Search for the cell housing the specified text and yield its [X, Y] center coordinate. 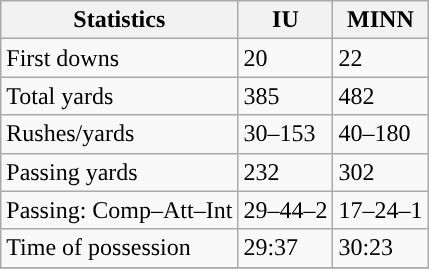
Passing yards [120, 172]
29:37 [286, 248]
29–44–2 [286, 210]
17–24–1 [380, 210]
385 [286, 96]
482 [380, 96]
Time of possession [120, 248]
Rushes/yards [120, 134]
IU [286, 20]
30–153 [286, 134]
MINN [380, 20]
302 [380, 172]
First downs [120, 58]
20 [286, 58]
232 [286, 172]
Statistics [120, 20]
Passing: Comp–Att–Int [120, 210]
Total yards [120, 96]
40–180 [380, 134]
22 [380, 58]
30:23 [380, 248]
